Determine the (X, Y) coordinate at the center of the cell enclosing the given text.  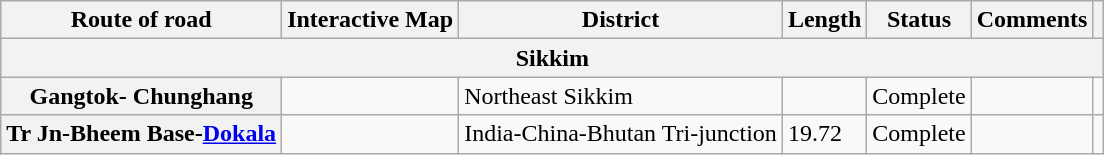
Comments (1032, 20)
India-China-Bhutan Tri-junction (621, 134)
19.72 (824, 134)
Status (919, 20)
Interactive Map (370, 20)
District (621, 20)
Sikkim (552, 58)
Length (824, 20)
Northeast Sikkim (621, 96)
Gangtok- Chunghang (142, 96)
Route of road (142, 20)
Tr Jn-Bheem Base-Dokala (142, 134)
